Detect which cell encompasses the target text, then output its [X, Y] center coordinate. 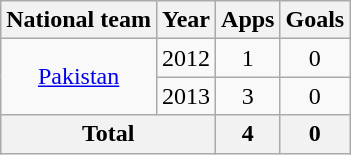
Goals [315, 20]
National team [79, 20]
2012 [186, 58]
Apps [248, 20]
3 [248, 96]
4 [248, 134]
2013 [186, 96]
1 [248, 58]
Year [186, 20]
Total [108, 134]
Pakistan [79, 77]
